Detect which cell encompasses the target text, then output its (x, y) center coordinate. 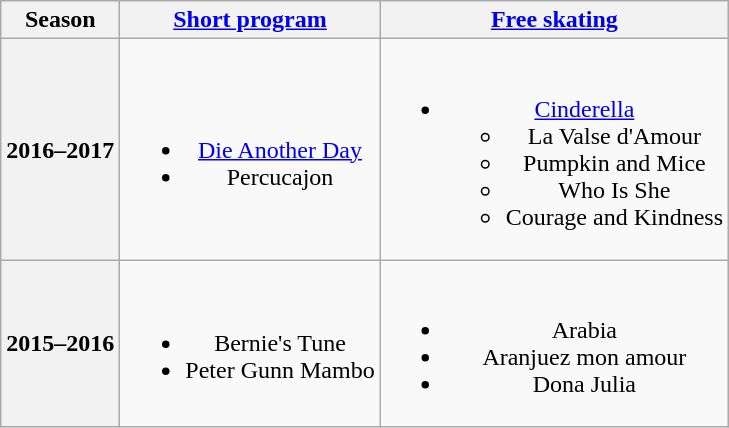
Season (60, 20)
2015–2016 (60, 344)
2016–2017 (60, 150)
Die Another Day Percucajon (250, 150)
Free skating (554, 20)
Short program (250, 20)
Bernie's Tune Peter Gunn Mambo (250, 344)
Cinderella La Valse d'AmourPumpkin and MiceWho Is SheCourage and Kindness (554, 150)
ArabiaAranjuez mon amourDona Julia (554, 344)
